For the text-containing cell, return its midpoint in [x, y] coordinate format. 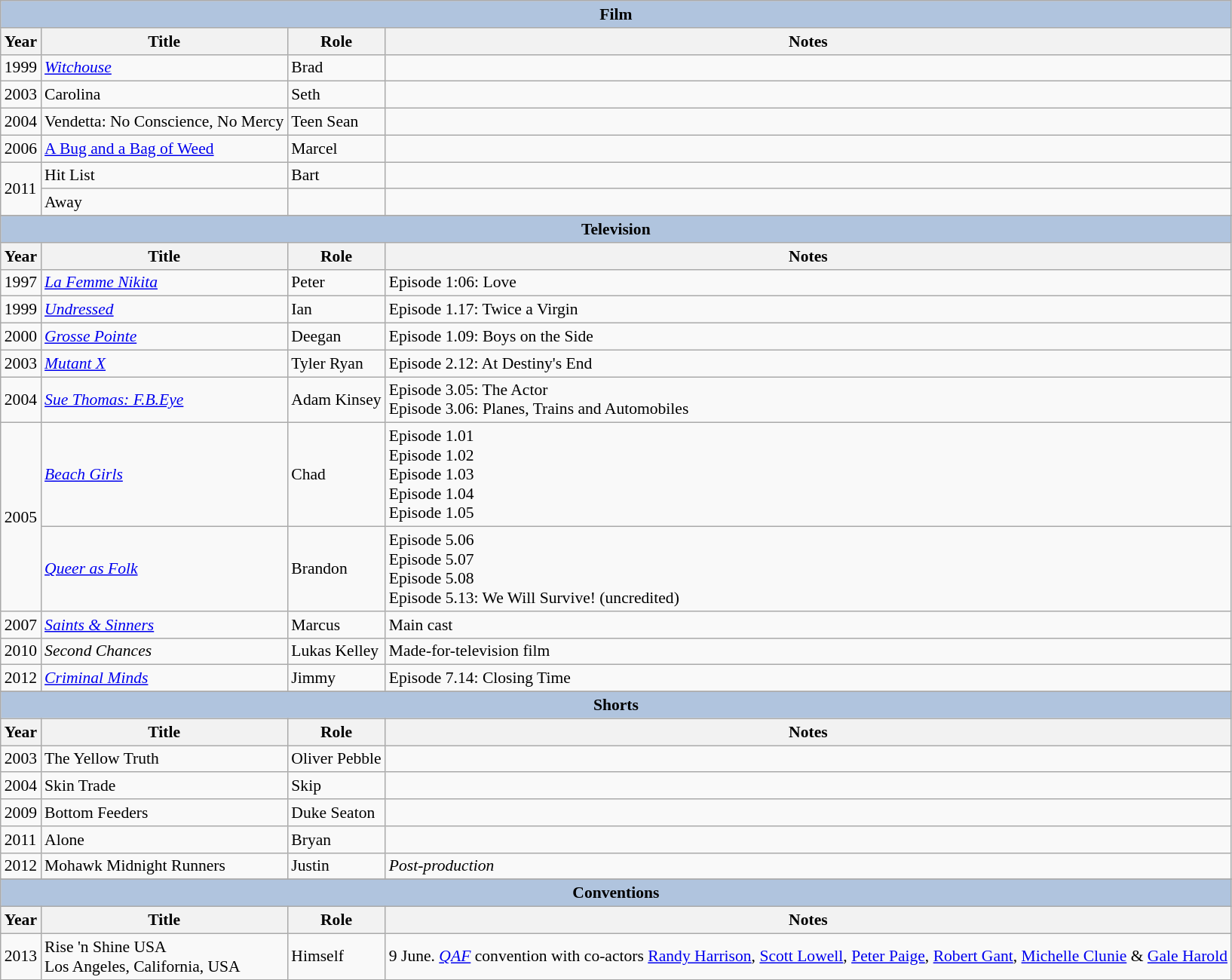
Lukas Kelley [336, 651]
Mohawk Midnight Runners [164, 866]
Justin [336, 866]
2009 [21, 813]
Carolina [164, 95]
Conventions [616, 893]
Film [616, 14]
Bart [336, 176]
2006 [21, 149]
Vendetta: No Conscience, No Mercy [164, 122]
Adam Kinsey [336, 400]
Brad [336, 68]
Skin Trade [164, 786]
Away [164, 203]
Jimmy [336, 678]
Episode 2.12: At Destiny's End [808, 363]
Queer as Folk [164, 569]
Bryan [336, 840]
Skip [336, 786]
A Bug and a Bag of Weed [164, 149]
Hit List [164, 176]
Teen Sean [336, 122]
2007 [21, 625]
Marcel [336, 149]
Episode 5.06 Episode 5.07 Episode 5.08 Episode 5.13: We Will Survive! (uncredited) [808, 569]
Witchouse [164, 68]
Marcus [336, 625]
Episode 7.14: Closing Time [808, 678]
Deegan [336, 337]
Episode 1.09: Boys on the Side [808, 337]
Ian [336, 310]
Television [616, 229]
Tyler Ryan [336, 363]
2013 [21, 956]
Seth [336, 95]
1997 [21, 283]
Shorts [616, 706]
Criminal Minds [164, 678]
Himself [336, 956]
Saints & Sinners [164, 625]
2005 [21, 517]
Bottom Feeders [164, 813]
Oliver Pebble [336, 759]
Episode 3.05: The Actor Episode 3.06: Planes, Trains and Automobiles [808, 400]
9 June. QAF convention with co-actors Randy Harrison, Scott Lowell, Peter Paige, Robert Gant, Michelle Clunie & Gale Harold [808, 956]
Chad [336, 475]
Main cast [808, 625]
Second Chances [164, 651]
Episode 1.01 Episode 1.02 Episode 1.03 Episode 1.04 Episode 1.05 [808, 475]
La Femme Nikita [164, 283]
Sue Thomas: F.B.Eye [164, 400]
Undressed [164, 310]
Alone [164, 840]
Peter [336, 283]
Episode 1.17: Twice a Virgin [808, 310]
Made-for-television film [808, 651]
Episode 1:06: Love [808, 283]
Grosse Pointe [164, 337]
Beach Girls [164, 475]
2000 [21, 337]
Rise 'n Shine USALos Angeles, California, USA [164, 956]
2010 [21, 651]
Mutant X [164, 363]
Post-production [808, 866]
Duke Seaton [336, 813]
Brandon [336, 569]
The Yellow Truth [164, 759]
